Identify which cell holds the provided text, then report its (x, y) central coordinate. 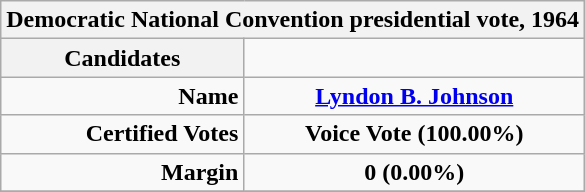
0 (0.00%) (414, 172)
Certified Votes (122, 134)
Margin (122, 172)
Democratic National Convention presidential vote, 1964 (293, 20)
Voice Vote (100.00%) (414, 134)
Name (122, 96)
Lyndon B. Johnson (414, 96)
Candidates (122, 58)
